Locate the cell with the specified text and output its [X, Y] center coordinate. 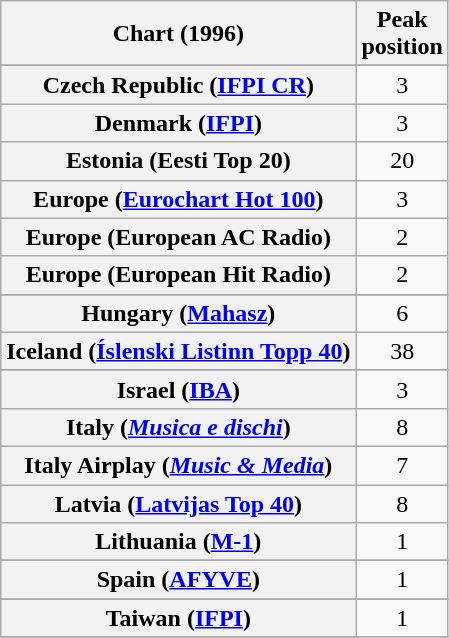
Taiwan (IFPI) [178, 618]
Hungary (Mahasz) [178, 313]
38 [402, 351]
Italy (Musica e dischi) [178, 427]
Iceland (Íslenski Listinn Topp 40) [178, 351]
Estonia (Eesti Top 20) [178, 161]
Europe (European Hit Radio) [178, 275]
Israel (IBA) [178, 389]
Latvia (Latvijas Top 40) [178, 503]
Lithuania (M-1) [178, 542]
Denmark (IFPI) [178, 123]
Europe (Eurochart Hot 100) [178, 199]
Italy Airplay (Music & Media) [178, 465]
7 [402, 465]
Peakposition [402, 34]
Chart (1996) [178, 34]
Spain (AFYVE) [178, 580]
6 [402, 313]
Czech Republic (IFPI CR) [178, 85]
20 [402, 161]
Europe (European AC Radio) [178, 237]
